Identify which cell holds the provided text, then report its [X, Y] central coordinate. 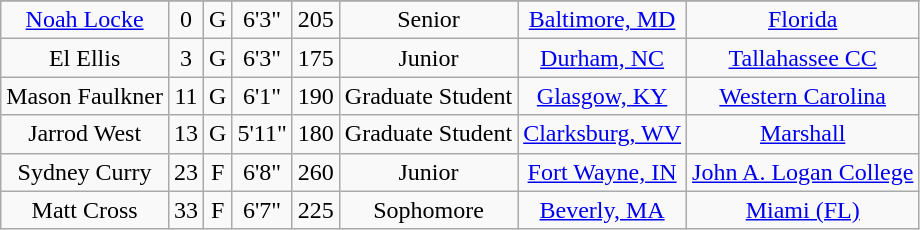
Durham, NC [602, 58]
Sophomore [428, 210]
190 [316, 96]
5'11" [262, 134]
Beverly, MA [602, 210]
John A. Logan College [803, 172]
Noah Locke [85, 20]
El Ellis [85, 58]
Glasgow, KY [602, 96]
23 [186, 172]
13 [186, 134]
180 [316, 134]
260 [316, 172]
Marshall [803, 134]
11 [186, 96]
Sydney Curry [85, 172]
Miami (FL) [803, 210]
Western Carolina [803, 96]
225 [316, 210]
Mason Faulkner [85, 96]
Clarksburg, WV [602, 134]
0 [186, 20]
6'7" [262, 210]
3 [186, 58]
205 [316, 20]
Senior [428, 20]
33 [186, 210]
6'8" [262, 172]
Florida [803, 20]
Tallahassee CC [803, 58]
Matt Cross [85, 210]
Baltimore, MD [602, 20]
Fort Wayne, IN [602, 172]
6'1" [262, 96]
175 [316, 58]
Jarrod West [85, 134]
